Find where the given text appears and provide that cell's center as [x, y] coordinate. 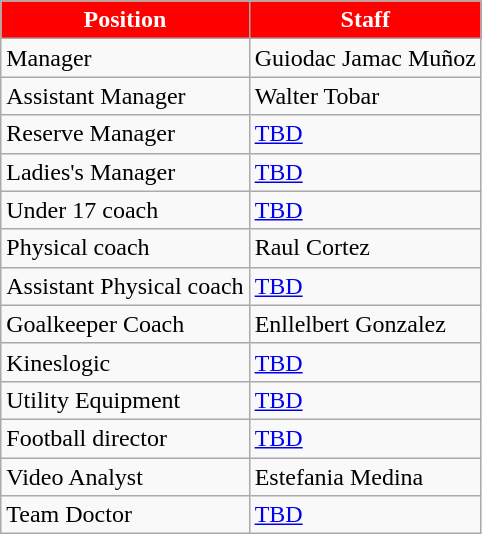
Football director [125, 438]
Raul Cortez [365, 248]
Assistant Physical coach [125, 286]
Manager [125, 58]
Ladies's Manager [125, 172]
Enllelbert Gonzalez [365, 324]
Position [125, 20]
Staff [365, 20]
Utility Equipment [125, 400]
Estefania Medina [365, 477]
Reserve Manager [125, 134]
Video Analyst [125, 477]
Walter Tobar [365, 96]
Physical coach [125, 248]
Team Doctor [125, 515]
Kineslogic [125, 362]
Guiodac Jamac Muñoz [365, 58]
Under 17 coach [125, 210]
Assistant Manager [125, 96]
Goalkeeper Coach [125, 324]
